Determine the [X, Y] coordinate at the center of the cell enclosing the given text.  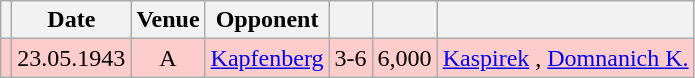
Opponent [267, 20]
Kapfenberg [267, 58]
Venue [168, 20]
A [168, 58]
6,000 [404, 58]
Date [72, 20]
Kaspirek , Domnanich K. [566, 58]
23.05.1943 [72, 58]
3-6 [350, 58]
